Identify which cell holds the provided text, then report its [x, y] central coordinate. 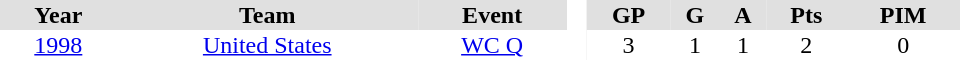
0 [903, 45]
1998 [58, 45]
A [744, 15]
Team [268, 15]
WC Q [492, 45]
3 [628, 45]
Year [58, 15]
2 [806, 45]
Event [492, 15]
GP [628, 15]
G [695, 15]
PIM [903, 15]
Pts [806, 15]
United States [268, 45]
